Search for the cell housing the specified text and yield its (X, Y) center coordinate. 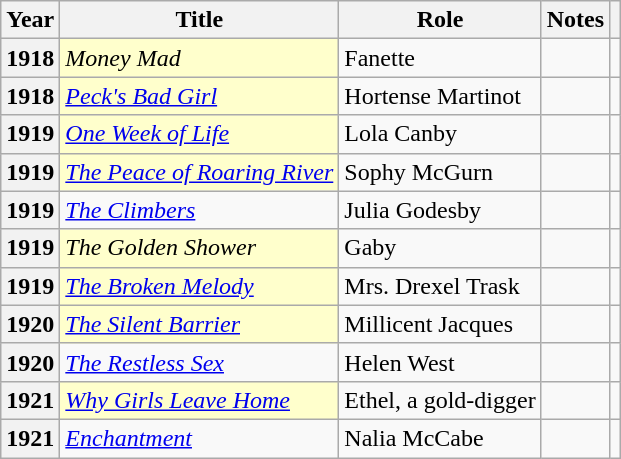
Lola Canby (440, 134)
One Week of Life (200, 134)
Sophy McGurn (440, 172)
The Peace of Roaring River (200, 172)
Hortense Martinot (440, 96)
Title (200, 20)
The Broken Melody (200, 286)
Enchantment (200, 438)
The Silent Barrier (200, 324)
Helen West (440, 362)
Peck's Bad Girl (200, 96)
The Restless Sex (200, 362)
Gaby (440, 248)
Notes (575, 20)
Mrs. Drexel Trask (440, 286)
Julia Godesby (440, 210)
Ethel, a gold-digger (440, 400)
Year (30, 20)
Millicent Jacques (440, 324)
The Golden Shower (200, 248)
Nalia McCabe (440, 438)
Fanette (440, 58)
Money Mad (200, 58)
Role (440, 20)
Why Girls Leave Home (200, 400)
The Climbers (200, 210)
